Capture the cell that displays the provided text and extract its (x, y) central coordinate. 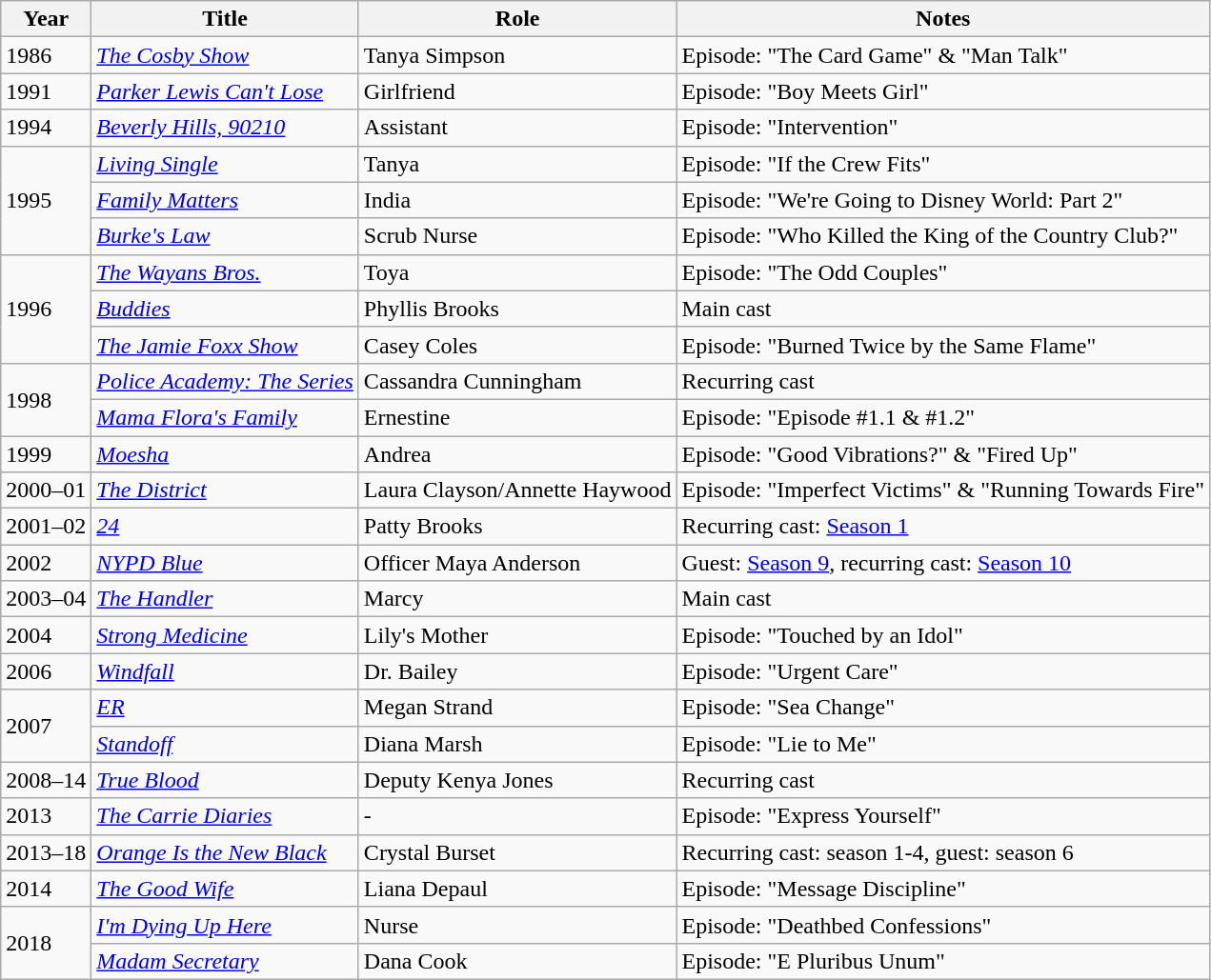
Laura Clayson/Annette Haywood (517, 490)
Family Matters (225, 200)
Dana Cook (517, 961)
Deputy Kenya Jones (517, 780)
Episode: "Sea Change" (943, 708)
Marcy (517, 599)
2004 (46, 635)
Diana Marsh (517, 744)
1991 (46, 91)
India (517, 200)
Crystal Burset (517, 852)
2001–02 (46, 527)
Phyllis Brooks (517, 309)
Episode: "We're Going to Disney World: Part 2" (943, 200)
Officer Maya Anderson (517, 563)
The Cosby Show (225, 55)
The Good Wife (225, 889)
Girlfriend (517, 91)
2014 (46, 889)
2006 (46, 671)
ER (225, 708)
Living Single (225, 164)
Casey Coles (517, 345)
Episode: "Express Yourself" (943, 816)
Strong Medicine (225, 635)
1999 (46, 454)
Orange Is the New Black (225, 852)
Year (46, 19)
The Wayans Bros. (225, 272)
Recurring cast: season 1-4, guest: season 6 (943, 852)
Buddies (225, 309)
1998 (46, 399)
Episode: "Intervention" (943, 128)
Episode: "The Odd Couples" (943, 272)
Episode: "Urgent Care" (943, 671)
2013 (46, 816)
Cassandra Cunningham (517, 381)
Episode: "Deathbed Confessions" (943, 925)
Episode: "Lie to Me" (943, 744)
Dr. Bailey (517, 671)
Scrub Nurse (517, 236)
Burke's Law (225, 236)
Toya (517, 272)
Recurring cast: Season 1 (943, 527)
Tanya (517, 164)
2002 (46, 563)
Patty Brooks (517, 527)
Madam Secretary (225, 961)
Episode: "Who Killed the King of the Country Club?" (943, 236)
Episode: "Burned Twice by the Same Flame" (943, 345)
Episode: "If the Crew Fits" (943, 164)
Episode: "E Pluribus Unum" (943, 961)
1995 (46, 200)
The Handler (225, 599)
Beverly Hills, 90210 (225, 128)
Episode: "Episode #1.1 & #1.2" (943, 417)
2000–01 (46, 490)
The Jamie Foxx Show (225, 345)
Episode: "Message Discipline" (943, 889)
Assistant (517, 128)
Episode: "The Card Game" & "Man Talk" (943, 55)
Guest: Season 9, recurring cast: Season 10 (943, 563)
Nurse (517, 925)
2013–18 (46, 852)
Episode: "Imperfect Victims" & "Running Towards Fire" (943, 490)
- (517, 816)
2003–04 (46, 599)
Andrea (517, 454)
24 (225, 527)
Liana Depaul (517, 889)
2018 (46, 943)
2008–14 (46, 780)
Notes (943, 19)
Ernestine (517, 417)
NYPD Blue (225, 563)
1994 (46, 128)
The District (225, 490)
Episode: "Boy Meets Girl" (943, 91)
Megan Strand (517, 708)
1996 (46, 309)
2007 (46, 726)
The Carrie Diaries (225, 816)
Episode: "Good Vibrations?" & "Fired Up" (943, 454)
1986 (46, 55)
Standoff (225, 744)
Police Academy: The Series (225, 381)
Title (225, 19)
Windfall (225, 671)
Mama Flora's Family (225, 417)
Moesha (225, 454)
True Blood (225, 780)
Parker Lewis Can't Lose (225, 91)
Lily's Mother (517, 635)
Role (517, 19)
Episode: "Touched by an Idol" (943, 635)
Tanya Simpson (517, 55)
I'm Dying Up Here (225, 925)
